Search for the cell housing the specified text and yield its (x, y) center coordinate. 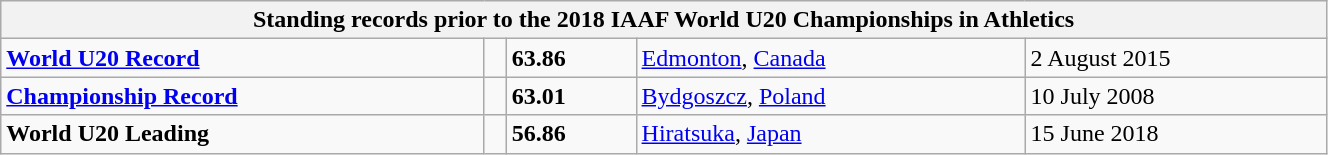
Hiratsuka, Japan (830, 134)
World U20 Record (243, 58)
2 August 2015 (1176, 58)
63.86 (571, 58)
Edmonton, Canada (830, 58)
Standing records prior to the 2018 IAAF World U20 Championships in Athletics (664, 20)
15 June 2018 (1176, 134)
Championship Record (243, 96)
World U20 Leading (243, 134)
56.86 (571, 134)
63.01 (571, 96)
Bydgoszcz, Poland (830, 96)
10 July 2008 (1176, 96)
